Extract the [x, y] coordinate from the center of the cell holding the provided text.  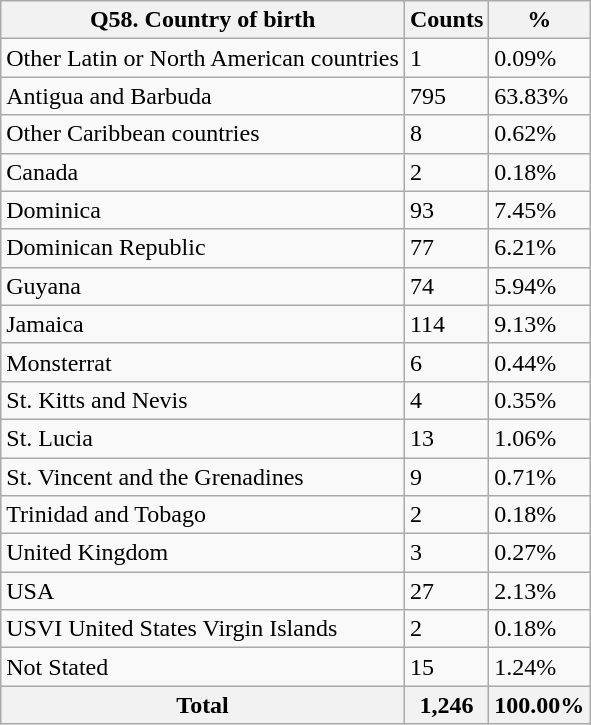
Q58. Country of birth [203, 20]
Canada [203, 172]
8 [446, 134]
0.09% [540, 58]
1,246 [446, 705]
Not Stated [203, 667]
100.00% [540, 705]
0.35% [540, 400]
0.62% [540, 134]
9.13% [540, 324]
1.24% [540, 667]
1 [446, 58]
795 [446, 96]
4 [446, 400]
Dominican Republic [203, 248]
Counts [446, 20]
United Kingdom [203, 553]
Monsterrat [203, 362]
13 [446, 438]
Trinidad and Tobago [203, 515]
Jamaica [203, 324]
Other Caribbean countries [203, 134]
27 [446, 591]
USVI United States Virgin Islands [203, 629]
0.44% [540, 362]
Antigua and Barbuda [203, 96]
0.27% [540, 553]
63.83% [540, 96]
9 [446, 477]
% [540, 20]
Other Latin or North American countries [203, 58]
74 [446, 286]
USA [203, 591]
St. Vincent and the Grenadines [203, 477]
St. Lucia [203, 438]
3 [446, 553]
93 [446, 210]
2.13% [540, 591]
6.21% [540, 248]
Total [203, 705]
7.45% [540, 210]
114 [446, 324]
6 [446, 362]
Dominica [203, 210]
5.94% [540, 286]
1.06% [540, 438]
77 [446, 248]
15 [446, 667]
St. Kitts and Nevis [203, 400]
0.71% [540, 477]
Guyana [203, 286]
